Determine the (X, Y) coordinate at the center of the cell enclosing the given text.  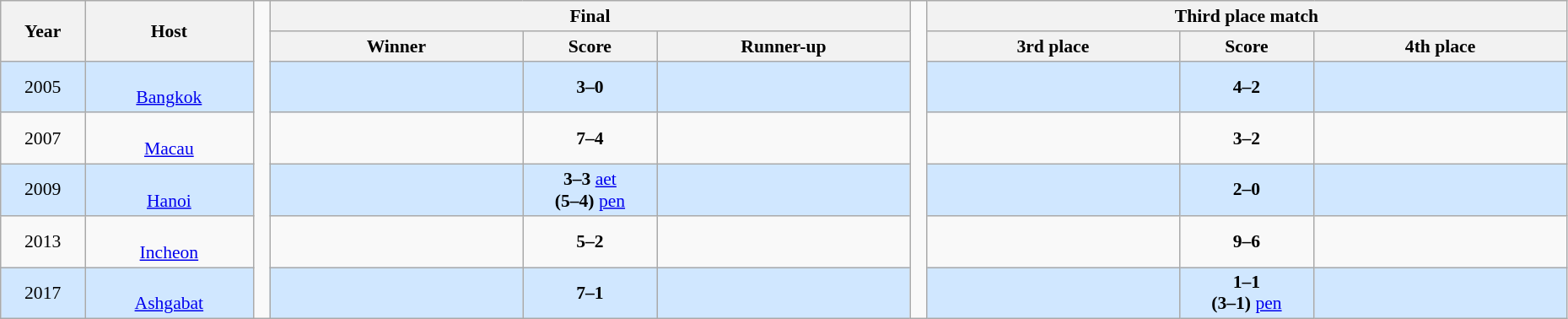
1–1(3–1) pen (1247, 294)
2005 (43, 86)
2–0 (1247, 191)
Year (43, 30)
Winner (396, 46)
2013 (43, 241)
Runner-up (783, 46)
9–6 (1247, 241)
Macau (170, 138)
Hanoi (170, 191)
Incheon (170, 241)
Ashgabat (170, 294)
3–3 aet(5–4) pen (590, 191)
5–2 (590, 241)
2007 (43, 138)
4–2 (1247, 86)
Bangkok (170, 86)
4th place (1441, 46)
3–2 (1247, 138)
7–1 (590, 294)
3–0 (590, 86)
2009 (43, 191)
3rd place (1053, 46)
2017 (43, 294)
Third place match (1247, 16)
7–4 (590, 138)
Final (590, 16)
Host (170, 30)
